Output the [X, Y] coordinate of the center of the cell containing the given text.  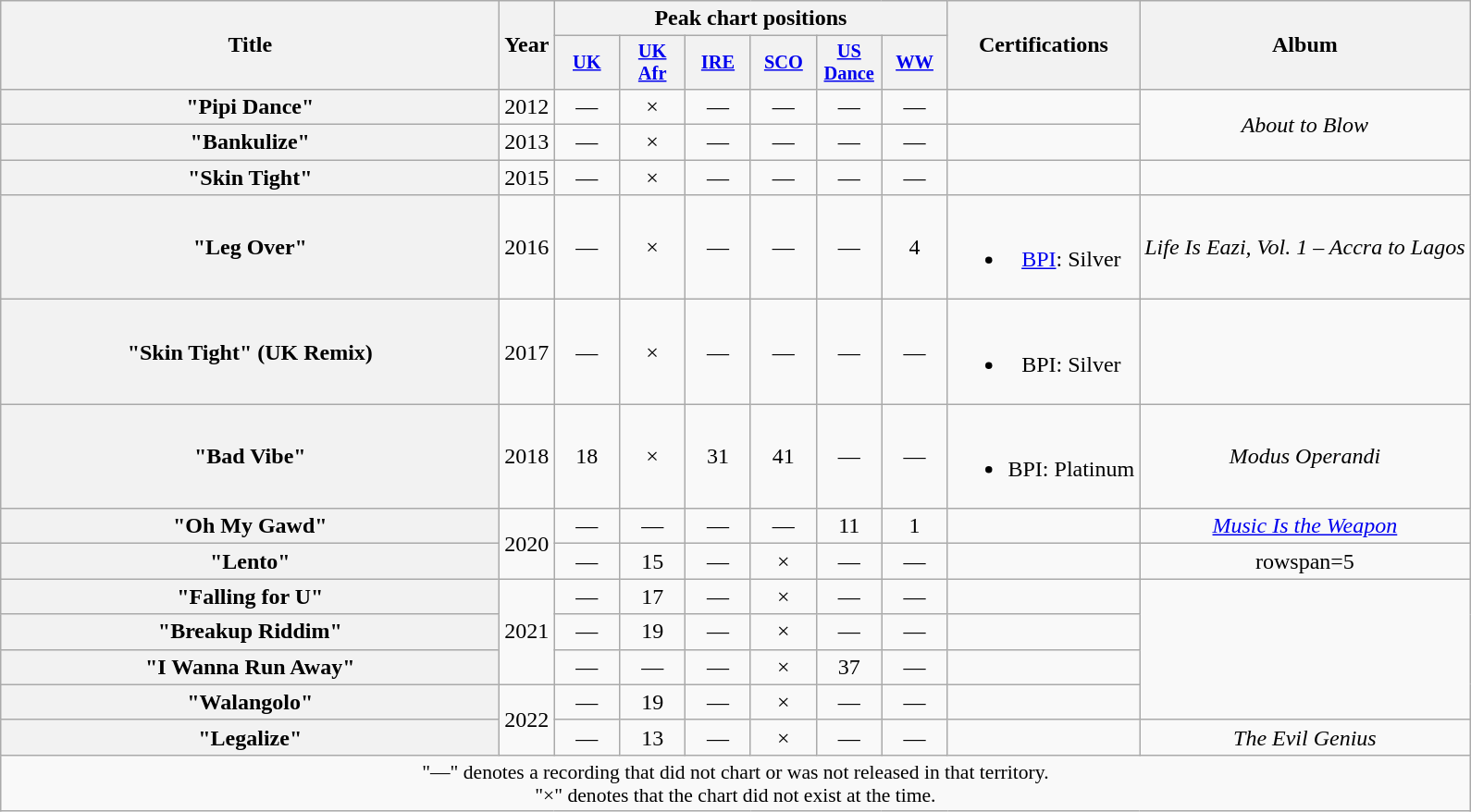
Life Is Eazi, Vol. 1 – Accra to Lagos [1304, 248]
The Evil Genius [1304, 737]
2016 [527, 248]
"I Wanna Run Away" [250, 667]
13 [653, 737]
UKAfr [653, 63]
2015 [527, 178]
2012 [527, 106]
About to Blow [1304, 124]
UK [587, 63]
2020 [527, 544]
IRE [718, 63]
SCO [783, 63]
"Oh My Gawd" [250, 526]
Year [527, 45]
18 [587, 457]
"Falling for U" [250, 597]
41 [783, 457]
"Pipi Dance" [250, 106]
"Bad Vibe" [250, 457]
17 [653, 597]
37 [849, 667]
11 [849, 526]
15 [653, 561]
2017 [527, 351]
2013 [527, 142]
"Legalize" [250, 737]
Music Is the Weapon [1304, 526]
rowspan=5 [1304, 561]
"Skin Tight" [250, 178]
"Skin Tight" (UK Remix) [250, 351]
2021 [527, 632]
"Lento" [250, 561]
Album [1304, 45]
Certifications [1044, 45]
31 [718, 457]
Peak chart positions [751, 18]
"Leg Over" [250, 248]
"Bankulize" [250, 142]
1 [914, 526]
2022 [527, 720]
"Breakup Riddim" [250, 632]
2018 [527, 457]
Modus Operandi [1304, 457]
WW [914, 63]
BPI: Platinum [1044, 457]
"Walangolo" [250, 702]
4 [914, 248]
Title [250, 45]
"—" denotes a recording that did not chart or was not released in that territory."×" denotes that the chart did not exist at the time. [735, 782]
USDance [849, 63]
